Capture the cell that displays the provided text and extract its (x, y) central coordinate. 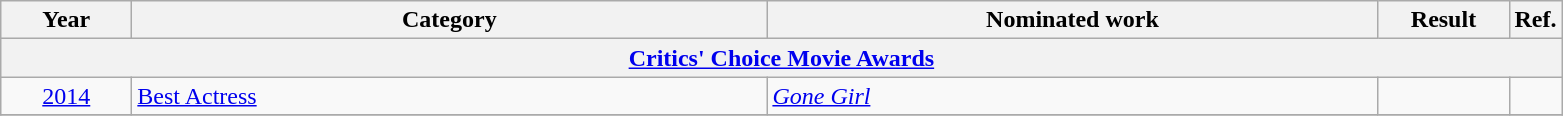
Critics' Choice Movie Awards (782, 58)
Year (66, 20)
Best Actress (450, 96)
Nominated work (1072, 20)
2014 (66, 96)
Ref. (1536, 20)
Result (1444, 20)
Gone Girl (1072, 96)
Category (450, 20)
